Pinpoint the cell where the given text exists, returning its (x, y) midpoint coordinate. 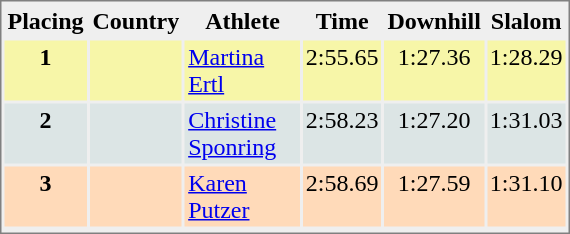
Slalom (526, 20)
1 (45, 70)
1:27.36 (434, 70)
Athlete (242, 20)
Placing (45, 20)
1:27.20 (434, 134)
Karen Putzer (242, 196)
2:55.65 (342, 70)
2 (45, 134)
Time (342, 20)
1:27.59 (434, 196)
1:31.10 (526, 196)
3 (45, 196)
1:31.03 (526, 134)
Country (136, 20)
2:58.23 (342, 134)
Martina Ertl (242, 70)
1:28.29 (526, 70)
Christine Sponring (242, 134)
2:58.69 (342, 196)
Downhill (434, 20)
